Extract the [x, y] coordinate from the center of the cell holding the provided text.  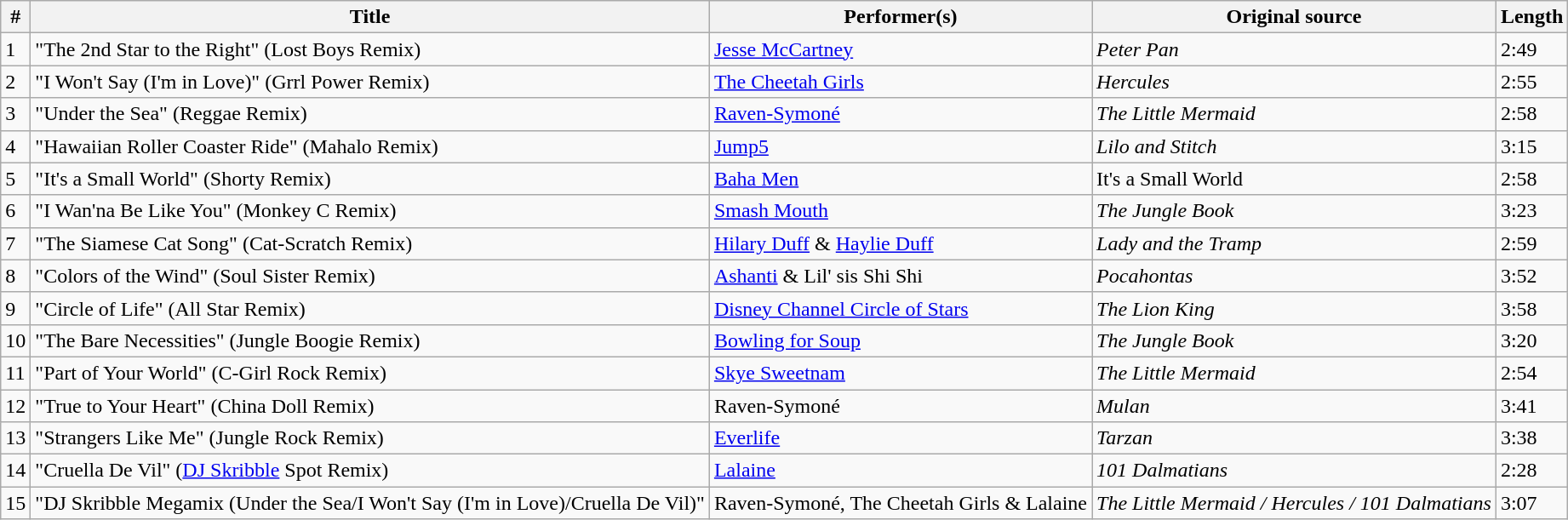
7 [15, 243]
3:23 [1531, 211]
Length [1531, 17]
Everlife [901, 438]
3:58 [1531, 308]
"Under the Sea" (Reggae Remix) [370, 114]
"It's a Small World" (Shorty Remix) [370, 179]
2:54 [1531, 373]
3:20 [1531, 340]
3:41 [1531, 406]
2:55 [1531, 82]
Hilary Duff & Haylie Duff [901, 243]
The Lion King [1294, 308]
"I Won't Say (I'm in Love)" (Grrl Power Remix) [370, 82]
14 [15, 471]
Bowling for Soup [901, 340]
"I Wan'na Be Like You" (Monkey C Remix) [370, 211]
Lilo and Stitch [1294, 146]
"DJ Skribble Megamix (Under the Sea/I Won't Say (I'm in Love)/Cruella De Vil)" [370, 503]
"The 2nd Star to the Right" (Lost Boys Remix) [370, 49]
The Cheetah Girls [901, 82]
Disney Channel Circle of Stars [901, 308]
"Colors of the Wind" (Soul Sister Remix) [370, 276]
Tarzan [1294, 438]
"Hawaiian Roller Coaster Ride" (Mahalo Remix) [370, 146]
"Strangers Like Me" (Jungle Rock Remix) [370, 438]
3 [15, 114]
12 [15, 406]
11 [15, 373]
"True to Your Heart" (China Doll Remix) [370, 406]
Original source [1294, 17]
Raven-Symoné, The Cheetah Girls & Lalaine [901, 503]
"Circle of Life" (All Star Remix) [370, 308]
"Cruella De Vil" (DJ Skribble Spot Remix) [370, 471]
Title [370, 17]
Hercules [1294, 82]
2:49 [1531, 49]
Lady and the Tramp [1294, 243]
Baha Men [901, 179]
4 [15, 146]
2 [15, 82]
Skye Sweetnam [901, 373]
# [15, 17]
9 [15, 308]
Performer(s) [901, 17]
The Little Mermaid / Hercules / 101 Dalmatians [1294, 503]
3:07 [1531, 503]
3:38 [1531, 438]
Jump5 [901, 146]
"The Bare Necessities" (Jungle Boogie Remix) [370, 340]
5 [15, 179]
8 [15, 276]
It's a Small World [1294, 179]
15 [15, 503]
3:52 [1531, 276]
101 Dalmatians [1294, 471]
Mulan [1294, 406]
Jesse McCartney [901, 49]
"Part of Your World" (C-Girl Rock Remix) [370, 373]
Peter Pan [1294, 49]
Lalaine [901, 471]
2:28 [1531, 471]
Smash Mouth [901, 211]
6 [15, 211]
2:59 [1531, 243]
3:15 [1531, 146]
10 [15, 340]
1 [15, 49]
Ashanti & Lil' sis Shi Shi [901, 276]
"The Siamese Cat Song" (Cat-Scratch Remix) [370, 243]
13 [15, 438]
Pocahontas [1294, 276]
